Extract the (X, Y) coordinate from the center of the cell holding the provided text.  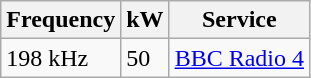
BBC Radio 4 (239, 58)
kW (145, 20)
Service (239, 20)
50 (145, 58)
Frequency (61, 20)
198 kHz (61, 58)
